Scan for the cell matching the given text and deliver its [x, y] coordinate at center. 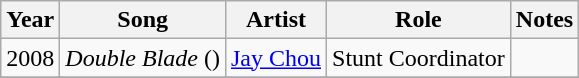
Stunt Coordinator [419, 58]
Jay Chou [276, 58]
Artist [276, 20]
Notes [544, 20]
Role [419, 20]
Song [143, 20]
Double Blade () [143, 58]
2008 [30, 58]
Year [30, 20]
